From the cell containing the given text, extract its center point as [x, y] coordinate. 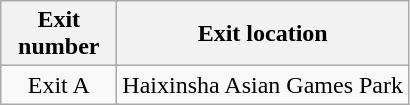
Exit number [59, 34]
Exit location [263, 34]
Exit A [59, 85]
Haixinsha Asian Games Park [263, 85]
